Pinpoint the cell where the given text exists, returning its (X, Y) midpoint coordinate. 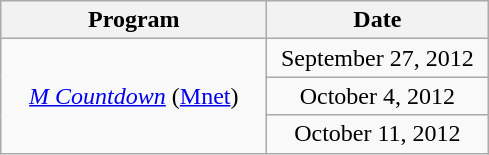
September 27, 2012 (378, 58)
Date (378, 20)
M Countdown (Mnet) (134, 96)
Program (134, 20)
October 4, 2012 (378, 96)
October 11, 2012 (378, 134)
